Identify which cell holds the provided text, then report its (x, y) central coordinate. 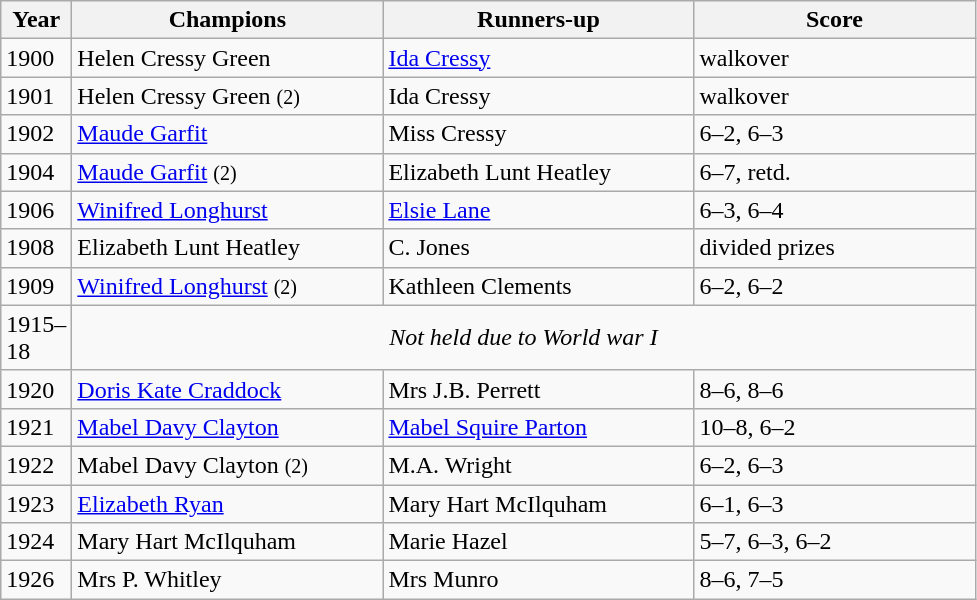
1909 (36, 286)
Winifred Longhurst (228, 210)
1915–18 (36, 338)
10–8, 6–2 (834, 427)
Maude Garfit (228, 134)
divided prizes (834, 248)
6–2, 6–2 (834, 286)
1904 (36, 172)
Mrs J.B. Perrett (538, 389)
1906 (36, 210)
8–6, 7–5 (834, 580)
Year (36, 20)
Elsie Lane (538, 210)
1908 (36, 248)
8–6, 8–6 (834, 389)
1922 (36, 465)
1926 (36, 580)
Helen Cressy Green (228, 58)
1924 (36, 542)
6–1, 6–3 (834, 503)
Doris Kate Craddock (228, 389)
5–7, 6–3, 6–2 (834, 542)
M.A. Wright (538, 465)
1901 (36, 96)
Marie Hazel (538, 542)
1923 (36, 503)
1902 (36, 134)
1921 (36, 427)
6–7, retd. (834, 172)
Mabel Davy Clayton (2) (228, 465)
1920 (36, 389)
6–3, 6–4 (834, 210)
Kathleen Clements (538, 286)
Champions (228, 20)
Runners-up (538, 20)
Elizabeth Ryan (228, 503)
Not held due to World war I (524, 338)
Score (834, 20)
Mabel Squire Parton (538, 427)
Mabel Davy Clayton (228, 427)
Maude Garfit (2) (228, 172)
C. Jones (538, 248)
Winifred Longhurst (2) (228, 286)
Miss Cressy (538, 134)
Mrs Munro (538, 580)
Helen Cressy Green (2) (228, 96)
Mrs P. Whitley (228, 580)
1900 (36, 58)
